Search for the cell housing the specified text and yield its [X, Y] center coordinate. 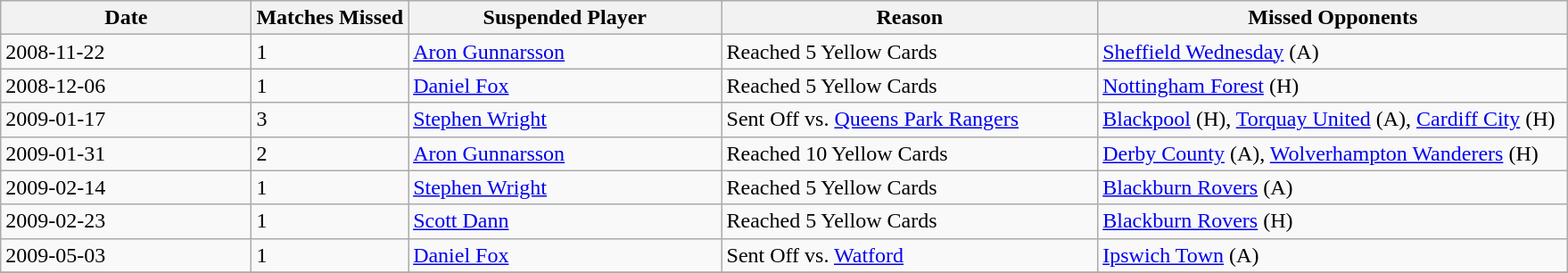
Sent Off vs. Watford [910, 255]
2009-02-14 [127, 187]
2 [330, 153]
Blackburn Rovers (H) [1333, 221]
2008-12-06 [127, 86]
Sent Off vs. Queens Park Rangers [910, 120]
Reason [910, 18]
Nottingham Forest (H) [1333, 86]
Ipswich Town (A) [1333, 255]
Reached 10 Yellow Cards [910, 153]
Derby County (A), Wolverhampton Wanderers (H) [1333, 153]
Scott Dann [565, 221]
2008-11-22 [127, 52]
Sheffield Wednesday (A) [1333, 52]
3 [330, 120]
Suspended Player [565, 18]
Date [127, 18]
2009-05-03 [127, 255]
2009-02-23 [127, 221]
Matches Missed [330, 18]
2009-01-17 [127, 120]
Blackburn Rovers (A) [1333, 187]
Missed Opponents [1333, 18]
Blackpool (H), Torquay United (A), Cardiff City (H) [1333, 120]
2009-01-31 [127, 153]
